Scan for the cell matching the given text and deliver its (x, y) coordinate at center. 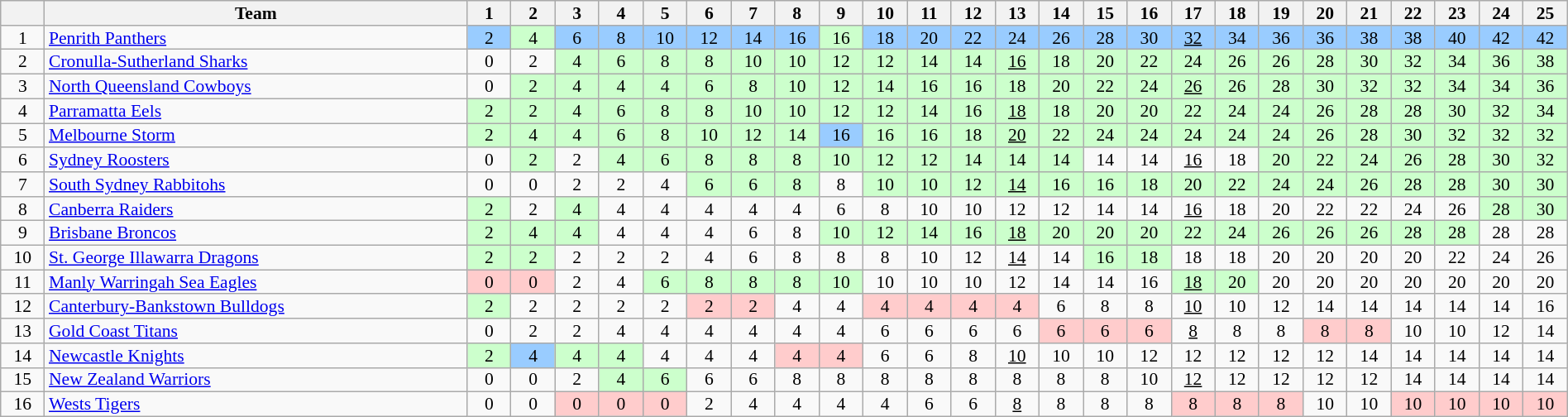
23 (1457, 13)
St. George Illawarra Dragons (256, 258)
Manly Warringah Sea Eagles (256, 282)
South Sydney Rabbitohs (256, 185)
Cronulla-Sutherland Sharks (256, 62)
Parramatta Eels (256, 111)
19 (1280, 13)
Canterbury-Bankstown Bulldogs (256, 307)
21 (1370, 13)
New Zealand Warriors (256, 380)
Team (256, 13)
40 (1457, 38)
Gold Coast Titans (256, 331)
North Queensland Cowboys (256, 87)
Penrith Panthers (256, 38)
Newcastle Knights (256, 356)
17 (1193, 13)
Canberra Raiders (256, 209)
25 (1546, 13)
Melbourne Storm (256, 136)
Sydney Roosters (256, 160)
Brisbane Broncos (256, 233)
Wests Tigers (256, 405)
